Output the (x, y) coordinate of the center of the cell containing the given text.  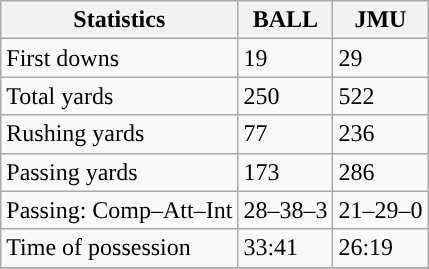
First downs (120, 58)
250 (286, 96)
77 (286, 134)
Total yards (120, 96)
21–29–0 (380, 210)
29 (380, 58)
JMU (380, 20)
286 (380, 172)
33:41 (286, 248)
522 (380, 96)
Rushing yards (120, 134)
Statistics (120, 20)
19 (286, 58)
Time of possession (120, 248)
26:19 (380, 248)
Passing: Comp–Att–Int (120, 210)
236 (380, 134)
173 (286, 172)
Passing yards (120, 172)
BALL (286, 20)
28–38–3 (286, 210)
